Return the (X, Y) coordinate for the center point of the cell that contains the specified text.  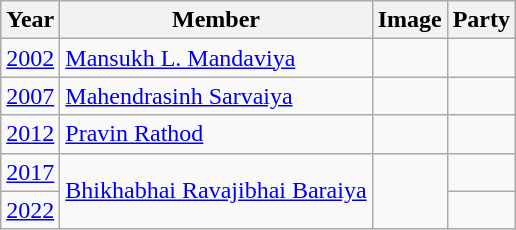
Mahendrasinh Sarvaiya (216, 96)
Year (30, 20)
2017 (30, 172)
Pravin Rathod (216, 134)
2002 (30, 58)
2012 (30, 134)
Image (410, 20)
Party (481, 20)
Bhikhabhai Ravajibhai Baraiya (216, 191)
2022 (30, 210)
2007 (30, 96)
Member (216, 20)
Mansukh L. Mandaviya (216, 58)
